For the text-containing cell, return its midpoint in (x, y) coordinate format. 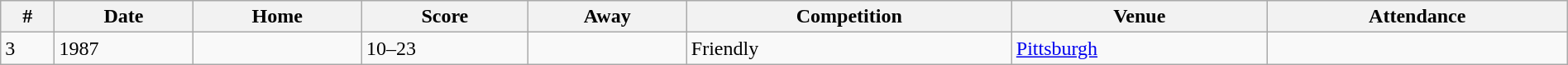
Away (607, 17)
Date (124, 17)
Pittsburgh (1140, 48)
Venue (1140, 17)
Attendance (1417, 17)
# (28, 17)
Friendly (849, 48)
10–23 (445, 48)
Score (445, 17)
1987 (124, 48)
Home (278, 17)
3 (28, 48)
Competition (849, 17)
